Locate the cell with the specified text and output its [X, Y] center coordinate. 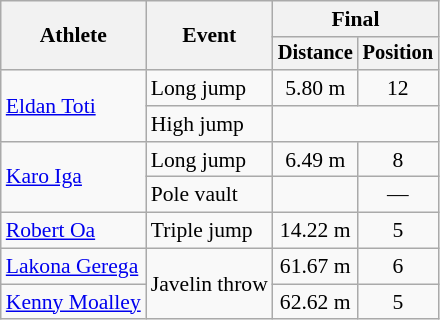
Pole vault [210, 195]
62.62 m [316, 302]
14.22 m [316, 231]
61.67 m [316, 267]
Eldan Toti [74, 106]
Athlete [74, 36]
Lakona Gerega [74, 267]
Javelin throw [210, 284]
High jump [210, 124]
Karo Iga [74, 178]
Robert Oa [74, 231]
6 [398, 267]
Kenny Moalley [74, 302]
6.49 m [316, 160]
Event [210, 36]
— [398, 195]
5.80 m [316, 88]
8 [398, 160]
Triple jump [210, 231]
Final [356, 19]
Position [398, 54]
12 [398, 88]
Distance [316, 54]
